From the cell containing the given text, extract its center point as (X, Y) coordinate. 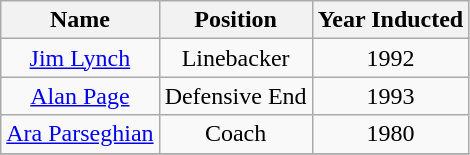
Year Inducted (390, 20)
Position (236, 20)
Alan Page (80, 96)
Ara Parseghian (80, 134)
Name (80, 20)
Jim Lynch (80, 58)
Defensive End (236, 96)
1993 (390, 96)
1992 (390, 58)
Linebacker (236, 58)
Coach (236, 134)
1980 (390, 134)
